Search for the cell housing the specified text and yield its [x, y] center coordinate. 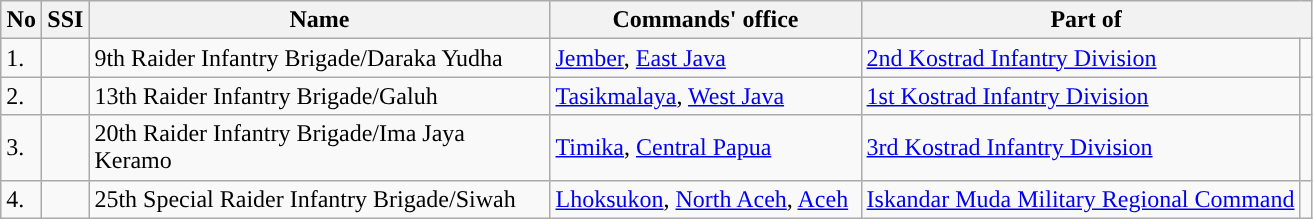
3. [22, 148]
20th Raider Infantry Brigade/Ima Jaya Keramo [320, 148]
SSI [66, 20]
Name [320, 20]
2nd Kostrad Infantry Division [1080, 58]
1st Kostrad Infantry Division [1080, 96]
Timika, Central Papua [706, 148]
2. [22, 96]
Tasikmalaya, West Java [706, 96]
1. [22, 58]
3rd Kostrad Infantry Division [1080, 148]
Lhoksukon, North Aceh, Aceh [706, 199]
Iskandar Muda Military Regional Command [1080, 199]
Part of [1086, 20]
25th Special Raider Infantry Brigade/Siwah [320, 199]
Jember, East Java [706, 58]
Commands' office [706, 20]
No [22, 20]
9th Raider Infantry Brigade/Daraka Yudha [320, 58]
4. [22, 199]
13th Raider Infantry Brigade/Galuh [320, 96]
